Search for the cell housing the specified text and yield its [X, Y] center coordinate. 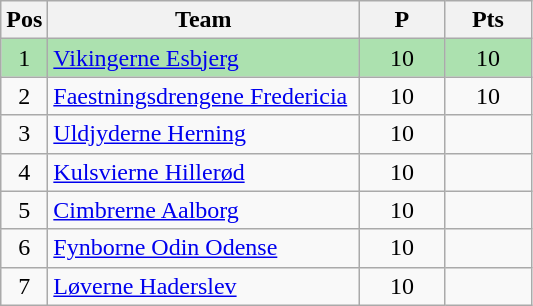
Faestningsdrengene Fredericia [204, 96]
7 [24, 286]
Vikingerne Esbjerg [204, 58]
2 [24, 96]
3 [24, 134]
Cimbrerne Aalborg [204, 210]
Løverne Haderslev [204, 286]
Uldjyderne Herning [204, 134]
Kulsvierne Hillerød [204, 172]
Pos [24, 20]
P [402, 20]
6 [24, 248]
5 [24, 210]
4 [24, 172]
1 [24, 58]
Fynborne Odin Odense [204, 248]
Pts [488, 20]
Team [204, 20]
